Find where the given text appears and provide that cell's center as (x, y) coordinate. 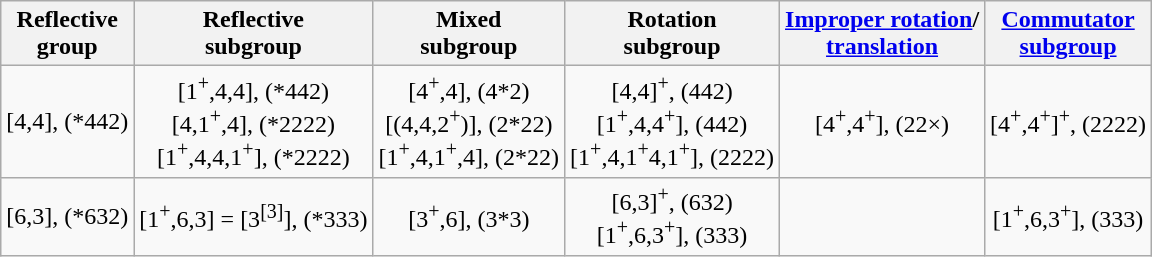
[3+,6], (3*3) (469, 216)
Reflectivesubgroup (254, 34)
Rotationsubgroup (672, 34)
[6,3], (*632) (68, 216)
[1+,4,4], (*442)[4,1+,4], (*2222)[1+,4,4,1+], (*2222) (254, 122)
Commutatorsubgroup (1068, 34)
[1+,6,3] = [3[3]], (*333) (254, 216)
[4+,4+]+, (2222) (1068, 122)
[1+,6,3+], (333) (1068, 216)
[4,4]+, (442)[1+,4,4+], (442)[1+,4,1+4,1+], (2222) (672, 122)
Reflectivegroup (68, 34)
[4,4], (*442) (68, 122)
[4+,4], (4*2) [(4,4,2+)], (2*22) [1+,4,1+,4], (2*22) (469, 122)
Improper rotation/translation (882, 34)
[4+,4+], (22×) (882, 122)
Mixedsubgroup (469, 34)
[6,3]+, (632)[1+,6,3+], (333) (672, 216)
